Return the (x, y) coordinate for the center point of the cell that contains the specified text.  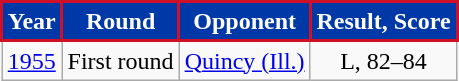
L, 82–84 (384, 60)
Result, Score (384, 22)
1955 (32, 60)
Opponent (244, 22)
First round (120, 60)
Quincy (Ill.) (244, 60)
Round (120, 22)
Year (32, 22)
